For the text-containing cell, return its midpoint in [x, y] coordinate format. 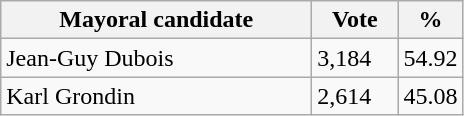
% [430, 20]
Jean-Guy Dubois [156, 58]
Karl Grondin [156, 96]
Mayoral candidate [156, 20]
3,184 [355, 58]
2,614 [355, 96]
54.92 [430, 58]
Vote [355, 20]
45.08 [430, 96]
